Return [X, Y] of the center of cell containing provided text 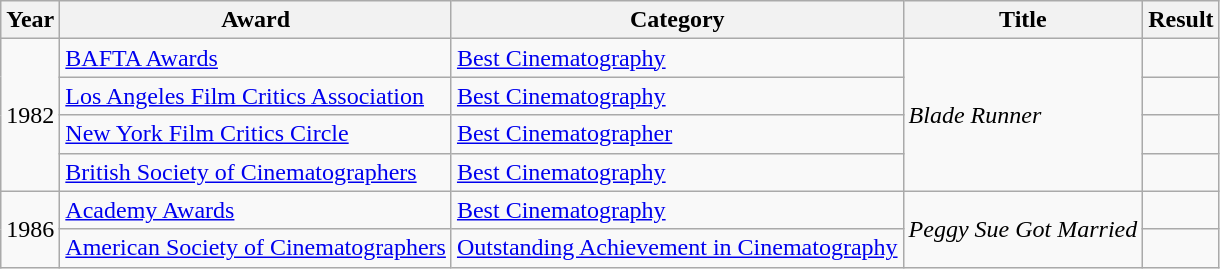
Academy Awards [256, 210]
Category [677, 20]
1986 [30, 229]
BAFTA Awards [256, 58]
Outstanding Achievement in Cinematography [677, 248]
Los Angeles Film Critics Association [256, 96]
Peggy Sue Got Married [1023, 229]
Title [1023, 20]
Year [30, 20]
1982 [30, 115]
Best Cinematographer [677, 134]
Blade Runner [1023, 115]
British Society of Cinematographers [256, 172]
Award [256, 20]
New York Film Critics Circle [256, 134]
American Society of Cinematographers [256, 248]
Result [1181, 20]
